Find where the given text appears and provide that cell's center as (x, y) coordinate. 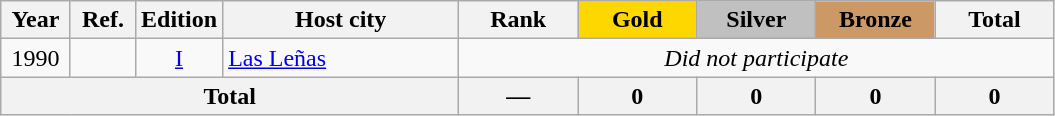
Bronze (876, 20)
Gold (638, 20)
Did not participate (756, 58)
— (518, 96)
Edition (180, 20)
Rank (518, 20)
1990 (36, 58)
Host city (341, 20)
Las Leñas (341, 58)
Silver (756, 20)
I (180, 58)
Year (36, 20)
Ref. (102, 20)
